Search for the cell housing the specified text and yield its (x, y) center coordinate. 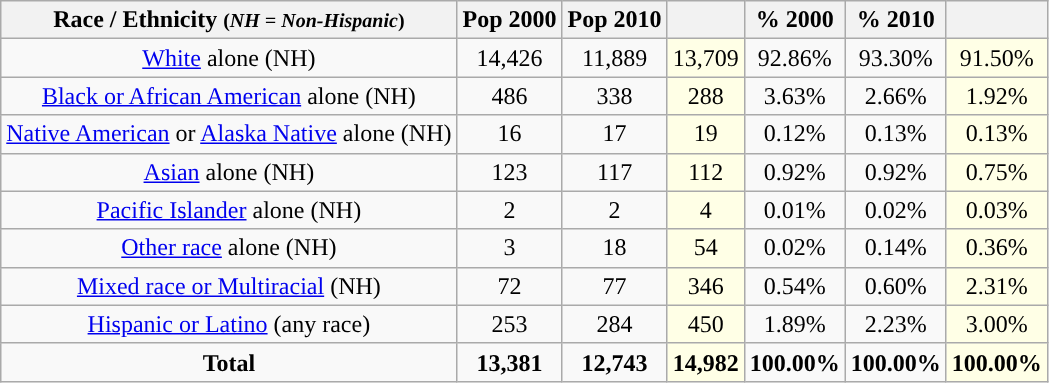
0.36% (996, 248)
123 (510, 172)
3 (510, 248)
2.31% (996, 286)
0.54% (794, 286)
3.63% (794, 96)
11,889 (614, 58)
Mixed race or Multiracial (NH) (229, 286)
0.01% (794, 210)
Other race alone (NH) (229, 248)
% 2010 (896, 20)
284 (614, 324)
91.50% (996, 58)
0.03% (996, 210)
92.86% (794, 58)
14,982 (706, 362)
486 (510, 96)
Pop 2000 (510, 20)
3.00% (996, 324)
1.92% (996, 96)
0.60% (896, 286)
Black or African American alone (NH) (229, 96)
93.30% (896, 58)
% 2000 (794, 20)
2.23% (896, 324)
Native American or Alaska Native alone (NH) (229, 134)
4 (706, 210)
Race / Ethnicity (NH = Non-Hispanic) (229, 20)
0.75% (996, 172)
346 (706, 286)
253 (510, 324)
Pop 2010 (614, 20)
0.12% (794, 134)
1.89% (794, 324)
Hispanic or Latino (any race) (229, 324)
112 (706, 172)
17 (614, 134)
54 (706, 248)
338 (614, 96)
13,381 (510, 362)
117 (614, 172)
19 (706, 134)
2.66% (896, 96)
Total (229, 362)
0.14% (896, 248)
450 (706, 324)
12,743 (614, 362)
18 (614, 248)
Pacific Islander alone (NH) (229, 210)
72 (510, 286)
White alone (NH) (229, 58)
16 (510, 134)
77 (614, 286)
288 (706, 96)
14,426 (510, 58)
Asian alone (NH) (229, 172)
13,709 (706, 58)
